Return [X, Y] of the center of cell containing provided text 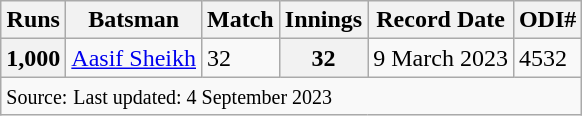
Batsman [134, 20]
ODI# [547, 20]
Innings [323, 20]
Runs [34, 20]
Aasif Sheikh [134, 58]
9 March 2023 [441, 58]
Match [241, 20]
Record Date [441, 20]
4532 [547, 58]
Source: Last updated: 4 September 2023 [292, 96]
1,000 [34, 58]
